Return the [x, y] coordinate for the center point of the cell that contains the specified text.  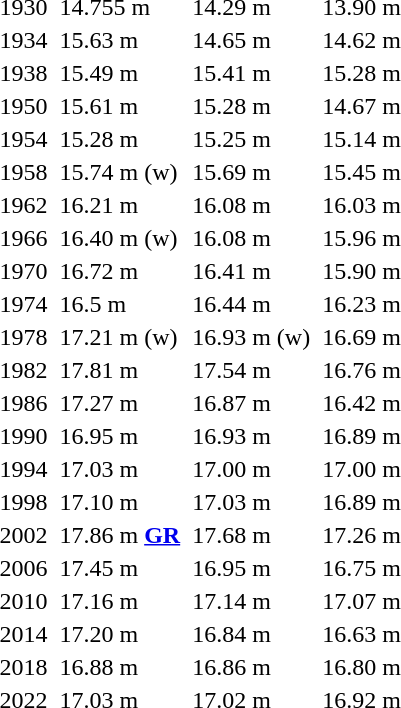
15.74 m (w) [120, 172]
16.72 m [120, 271]
17.45 m [120, 568]
16.84 m [252, 634]
17.86 m GR [120, 535]
17.20 m [120, 634]
15.41 m [252, 73]
16.88 m [120, 667]
17.10 m [120, 502]
16.40 m (w) [120, 238]
15.69 m [252, 172]
16.21 m [120, 205]
17.68 m [252, 535]
16.41 m [252, 271]
14.65 m [252, 40]
16.5 m [120, 304]
16.87 m [252, 403]
17.00 m [252, 469]
15.63 m [120, 40]
17.81 m [120, 370]
17.14 m [252, 601]
15.25 m [252, 139]
15.61 m [120, 106]
16.86 m [252, 667]
17.27 m [120, 403]
16.93 m [252, 436]
16.93 m (w) [252, 337]
17.54 m [252, 370]
17.21 m (w) [120, 337]
17.16 m [120, 601]
16.44 m [252, 304]
15.49 m [120, 73]
